Return (X, Y) of the center of cell containing provided text 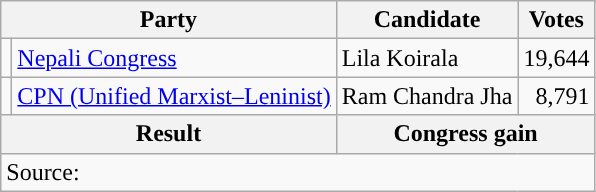
Votes (556, 20)
Ram Chandra Jha (427, 96)
Candidate (427, 20)
Party (168, 20)
Lila Koirala (427, 58)
Nepali Congress (174, 58)
CPN (Unified Marxist–Leninist) (174, 96)
Congress gain (466, 134)
8,791 (556, 96)
19,644 (556, 58)
Result (168, 134)
Source: (298, 172)
